For the text-containing cell, return its midpoint in [X, Y] coordinate format. 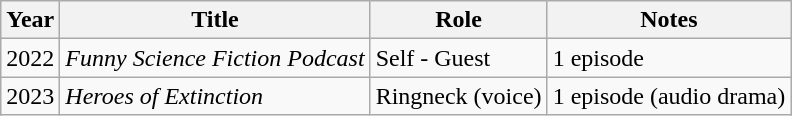
Notes [669, 20]
1 episode (audio drama) [669, 96]
Heroes of Extinction [215, 96]
2023 [30, 96]
Role [458, 20]
Year [30, 20]
Funny Science Fiction Podcast [215, 58]
Ringneck (voice) [458, 96]
2022 [30, 58]
1 episode [669, 58]
Self - Guest [458, 58]
Title [215, 20]
